Provide the [x, y] coordinate of the cell's center where the given text is located.  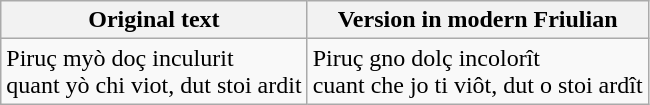
Piruç gno dolç incolorîtcuant che jo ti viôt, dut o stoi ardît [478, 72]
Original text [154, 20]
Piruç myò doç inculuritquant yò chi viot, dut stoi ardit [154, 72]
Version in modern Friulian [478, 20]
